Extract the [X, Y] coordinate from the center of the cell holding the provided text.  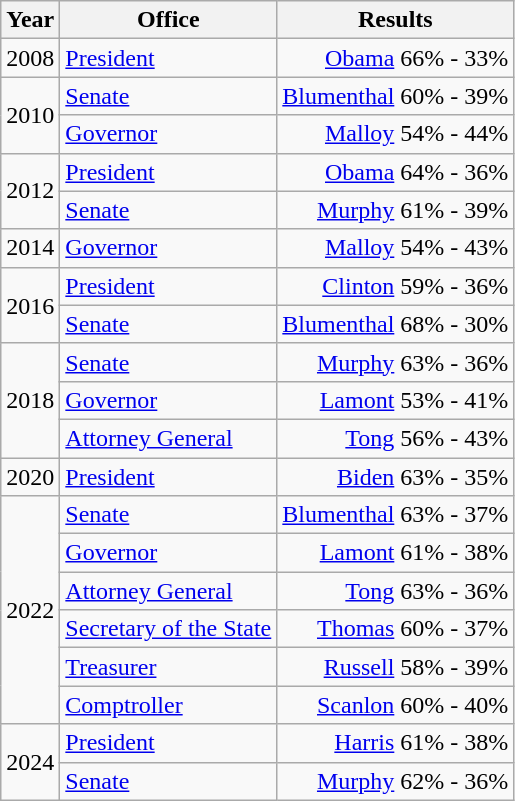
Murphy 61% - 39% [396, 210]
Murphy 62% - 36% [396, 781]
2014 [30, 248]
Obama 64% - 36% [396, 172]
Treasurer [168, 667]
2024 [30, 762]
Blumenthal 68% - 30% [396, 324]
Tong 56% - 43% [396, 438]
Obama 66% - 33% [396, 58]
2010 [30, 115]
Thomas 60% - 37% [396, 629]
2022 [30, 610]
Office [168, 20]
2012 [30, 191]
Secretary of the State [168, 629]
Malloy 54% - 43% [396, 248]
2018 [30, 400]
Results [396, 20]
Murphy 63% - 36% [396, 362]
2016 [30, 305]
Comptroller [168, 705]
Malloy 54% - 44% [396, 134]
Blumenthal 63% - 37% [396, 515]
Harris 61% - 38% [396, 743]
Lamont 61% - 38% [396, 553]
Clinton 59% - 36% [396, 286]
Blumenthal 60% - 39% [396, 96]
Russell 58% - 39% [396, 667]
Scanlon 60% - 40% [396, 705]
Year [30, 20]
Tong 63% - 36% [396, 591]
2008 [30, 58]
Biden 63% - 35% [396, 477]
Lamont 53% - 41% [396, 400]
2020 [30, 477]
